Scan for the cell matching the given text and deliver its (x, y) coordinate at center. 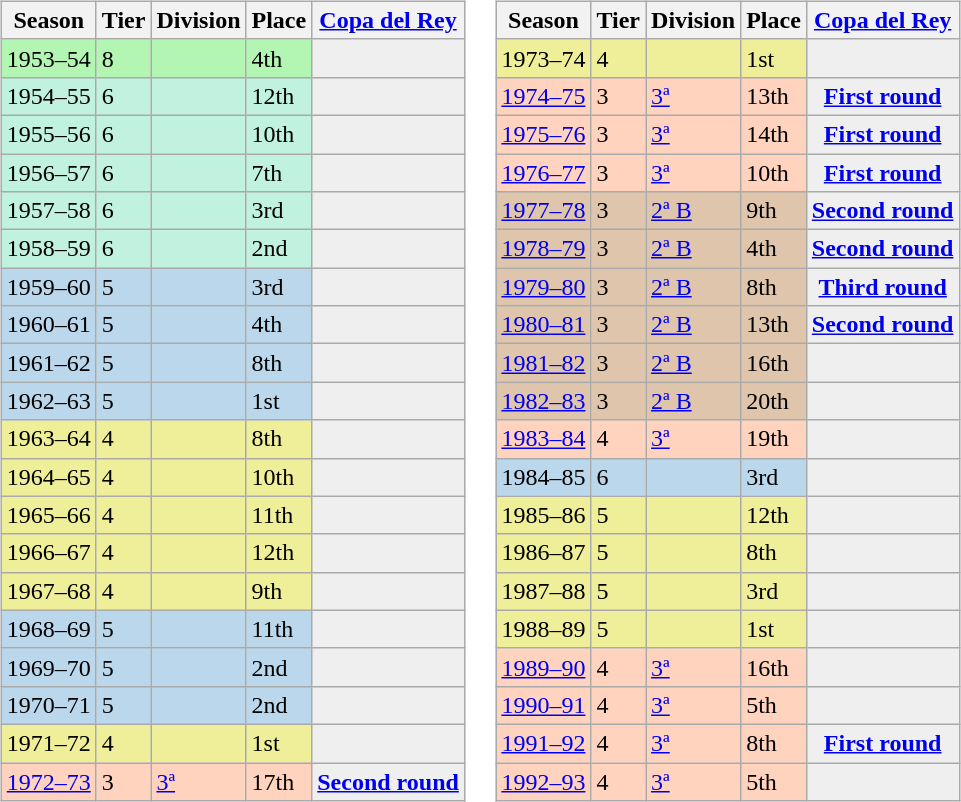
1970–71 (48, 705)
1989–90 (544, 667)
1982–83 (544, 401)
1967–68 (48, 591)
1990–91 (544, 705)
1954–55 (48, 96)
1966–67 (48, 553)
1968–69 (48, 629)
1955–56 (48, 134)
1991–92 (544, 743)
1987–88 (544, 591)
1979–80 (544, 287)
1988–89 (544, 629)
1956–57 (48, 173)
1975–76 (544, 134)
1960–61 (48, 325)
1963–64 (48, 439)
1962–63 (48, 401)
1961–62 (48, 363)
1992–93 (544, 781)
1953–54 (48, 58)
1973–74 (544, 58)
1959–60 (48, 287)
Third round (882, 287)
14th (774, 134)
1974–75 (544, 96)
7th (279, 173)
1980–81 (544, 325)
8 (124, 58)
1977–78 (544, 211)
1972–73 (48, 781)
1958–59 (48, 249)
1981–82 (544, 363)
1964–65 (48, 477)
1971–72 (48, 743)
1969–70 (48, 667)
20th (774, 401)
1984–85 (544, 477)
1983–84 (544, 439)
1978–79 (544, 249)
19th (774, 439)
1986–87 (544, 553)
1976–77 (544, 173)
17th (279, 781)
1965–66 (48, 515)
1957–58 (48, 211)
1985–86 (544, 515)
